Capture the cell that displays the provided text and extract its (X, Y) central coordinate. 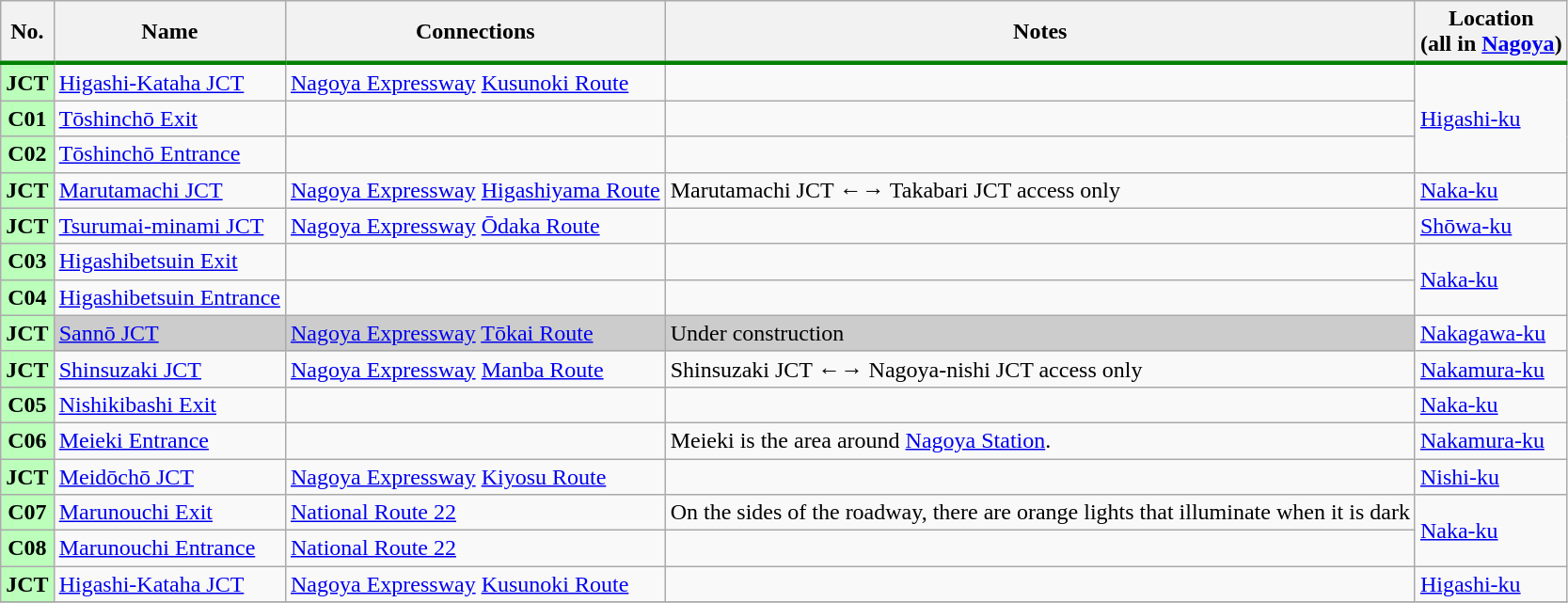
Notes (1040, 32)
Marutamachi JCT (169, 190)
Higashibetsuin Exit (169, 262)
Nagoya Expressway Higashiyama Route (475, 190)
On the sides of the roadway, there are orange lights that illuminate when it is dark (1040, 513)
Shōwa-ku (1491, 226)
Connections (475, 32)
Higashibetsuin Entrance (169, 297)
C08 (27, 548)
Nakagawa-ku (1491, 333)
Meieki Entrance (169, 440)
Name (169, 32)
Marutamachi JCT ←→ Takabari JCT access only (1040, 190)
No. (27, 32)
C05 (27, 405)
Nagoya Expressway Manba Route (475, 369)
Marunouchi Entrance (169, 548)
Tōshinchō Entrance (169, 154)
Nagoya Expressway Kiyosu Route (475, 477)
Meieki is the area around Nagoya Station. (1040, 440)
Location(all in Nagoya) (1491, 32)
C03 (27, 262)
C07 (27, 513)
Marunouchi Exit (169, 513)
Tsurumai-minami JCT (169, 226)
Shinsuzaki JCT (169, 369)
Tōshinchō Exit (169, 119)
C06 (27, 440)
C02 (27, 154)
Nishi-ku (1491, 477)
Nishikibashi Exit (169, 405)
Under construction (1040, 333)
Sannō JCT (169, 333)
Nagoya Expressway Ōdaka Route (475, 226)
Meidōchō JCT (169, 477)
C01 (27, 119)
Nagoya Expressway Tōkai Route (475, 333)
C04 (27, 297)
Shinsuzaki JCT ←→ Nagoya-nishi JCT access only (1040, 369)
